Extract the [x, y] coordinate from the center of the cell holding the provided text.  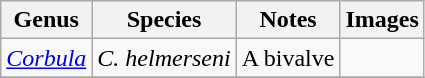
Genus [46, 20]
C. helmerseni [164, 58]
Notes [288, 20]
A bivalve [288, 58]
Corbula [46, 58]
Images [382, 20]
Species [164, 20]
